From the cell containing the given text, extract its center point as (X, Y) coordinate. 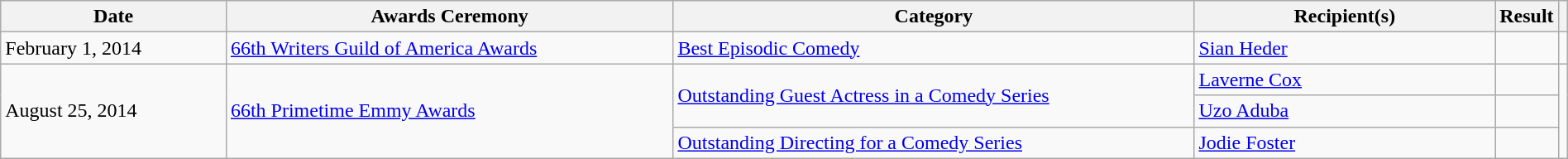
August 25, 2014 (114, 111)
Laverne Cox (1345, 79)
Result (1527, 17)
Best Episodic Comedy (934, 48)
Recipient(s) (1345, 17)
Awards Ceremony (449, 17)
Uzo Aduba (1345, 111)
Outstanding Directing for a Comedy Series (934, 142)
Jodie Foster (1345, 142)
66th Primetime Emmy Awards (449, 111)
Category (934, 17)
Outstanding Guest Actress in a Comedy Series (934, 95)
February 1, 2014 (114, 48)
Date (114, 17)
66th Writers Guild of America Awards (449, 48)
Sian Heder (1345, 48)
